Capture the cell that displays the provided text and extract its (x, y) central coordinate. 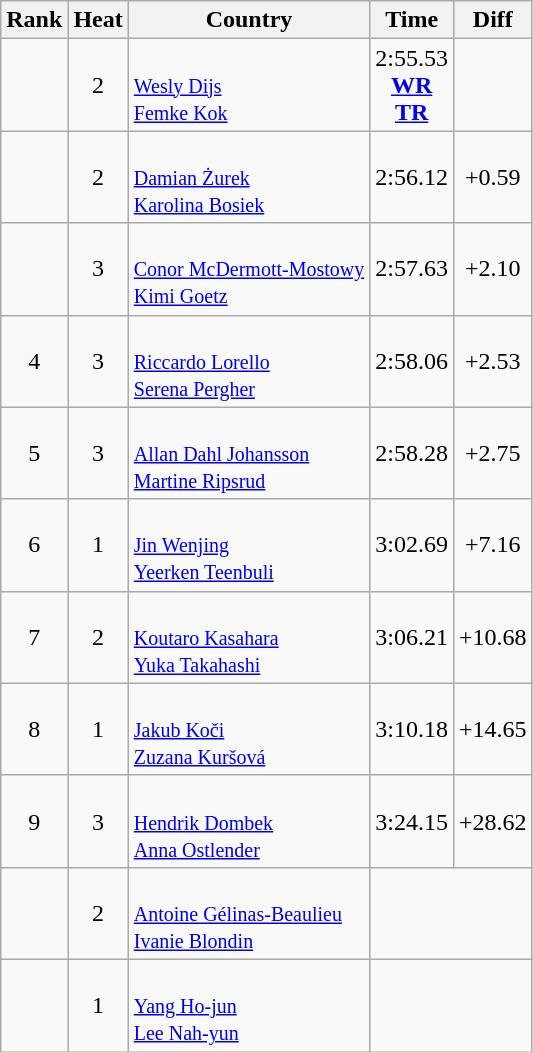
Riccardo LorelloSerena Pergher (249, 361)
Allan Dahl JohanssonMartine Ripsrud (249, 453)
9 (34, 821)
7 (34, 637)
Country (249, 20)
3:02.69 (412, 545)
3:24.15 (412, 821)
2:58.06 (412, 361)
Hendrik DombekAnna Ostlender (249, 821)
Wesly DijsFemke Kok (249, 85)
Jakub KočiZuzana Kuršová (249, 729)
+2.10 (492, 269)
2:58.28 (412, 453)
+0.59 (492, 177)
+7.16 (492, 545)
3:10.18 (412, 729)
Rank (34, 20)
Antoine Gélinas-BeaulieuIvanie Blondin (249, 913)
Heat (98, 20)
Koutaro KasaharaYuka Takahashi (249, 637)
Diff (492, 20)
4 (34, 361)
2:55.53WRTR (412, 85)
8 (34, 729)
+2.53 (492, 361)
Jin WenjingYeerken Teenbuli (249, 545)
3:06.21 (412, 637)
+14.65 (492, 729)
2:56.12 (412, 177)
2:57.63 (412, 269)
+2.75 (492, 453)
Conor McDermott-MostowyKimi Goetz (249, 269)
+28.62 (492, 821)
5 (34, 453)
Time (412, 20)
Yang Ho-junLee Nah-yun (249, 1005)
+10.68 (492, 637)
Damian ŻurekKarolina Bosiek (249, 177)
6 (34, 545)
